Provide the [x, y] coordinate of the cell's center where the given text is located.  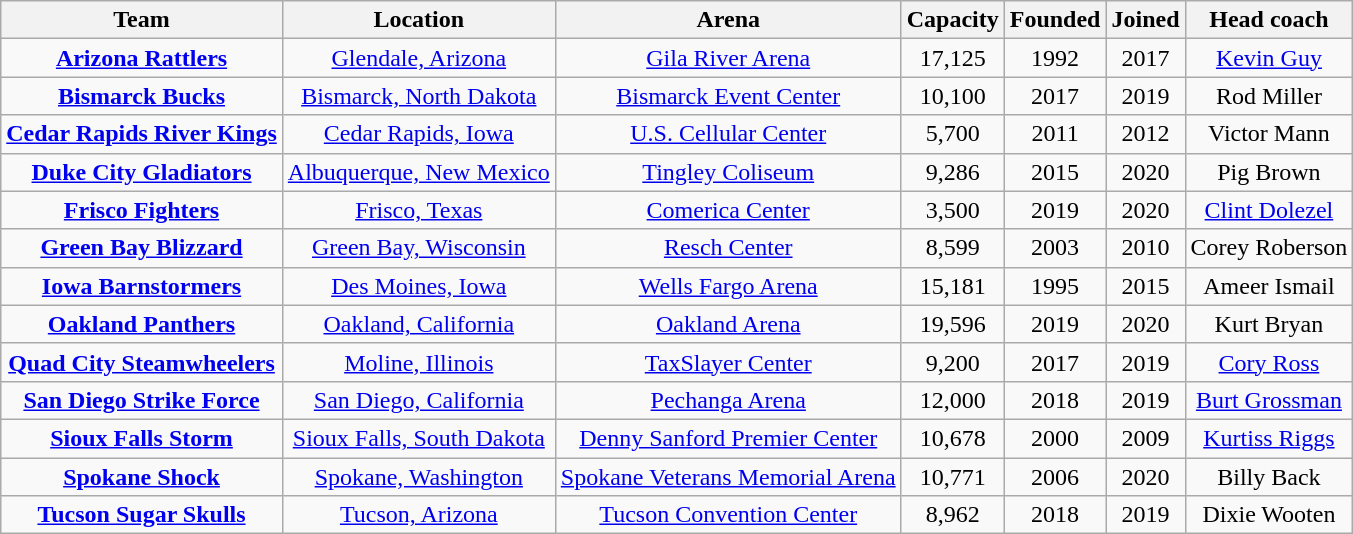
Denny Sanford Premier Center [728, 438]
U.S. Cellular Center [728, 134]
2000 [1055, 438]
Burt Grossman [1269, 400]
15,181 [952, 286]
Bismarck Bucks [142, 96]
Pig Brown [1269, 172]
Cedar Rapids River Kings [142, 134]
Quad City Steamwheelers [142, 362]
Tucson, Arizona [418, 515]
TaxSlayer Center [728, 362]
Sioux Falls, South Dakota [418, 438]
10,100 [952, 96]
Kurt Bryan [1269, 324]
Victor Mann [1269, 134]
San Diego, California [418, 400]
Gila River Arena [728, 58]
8,962 [952, 515]
2011 [1055, 134]
Team [142, 20]
Oakland Panthers [142, 324]
Bismarck, North Dakota [418, 96]
Green Bay, Wisconsin [418, 248]
Frisco, Texas [418, 210]
Kurtiss Riggs [1269, 438]
2006 [1055, 477]
Arena [728, 20]
Des Moines, Iowa [418, 286]
Rod Miller [1269, 96]
10,771 [952, 477]
19,596 [952, 324]
Comerica Center [728, 210]
Head coach [1269, 20]
Moline, Illinois [418, 362]
Oakland Arena [728, 324]
Green Bay Blizzard [142, 248]
Joined [1146, 20]
Bismarck Event Center [728, 96]
3,500 [952, 210]
Cory Ross [1269, 362]
San Diego Strike Force [142, 400]
Albuquerque, New Mexico [418, 172]
10,678 [952, 438]
Tingley Coliseum [728, 172]
Glendale, Arizona [418, 58]
1995 [1055, 286]
12,000 [952, 400]
17,125 [952, 58]
9,286 [952, 172]
Tucson Convention Center [728, 515]
2003 [1055, 248]
Spokane Shock [142, 477]
Sioux Falls Storm [142, 438]
9,200 [952, 362]
Frisco Fighters [142, 210]
Kevin Guy [1269, 58]
2012 [1146, 134]
Oakland, California [418, 324]
Spokane Veterans Memorial Arena [728, 477]
8,599 [952, 248]
Spokane, Washington [418, 477]
Dixie Wooten [1269, 515]
Arizona Rattlers [142, 58]
Founded [1055, 20]
Pechanga Arena [728, 400]
2010 [1146, 248]
Cedar Rapids, Iowa [418, 134]
Ameer Ismail [1269, 286]
Tucson Sugar Skulls [142, 515]
Duke City Gladiators [142, 172]
Clint Dolezel [1269, 210]
Wells Fargo Arena [728, 286]
1992 [1055, 58]
Capacity [952, 20]
Billy Back [1269, 477]
Iowa Barnstormers [142, 286]
Resch Center [728, 248]
5,700 [952, 134]
Corey Roberson [1269, 248]
2009 [1146, 438]
Location [418, 20]
